Search for the cell housing the specified text and yield its [X, Y] center coordinate. 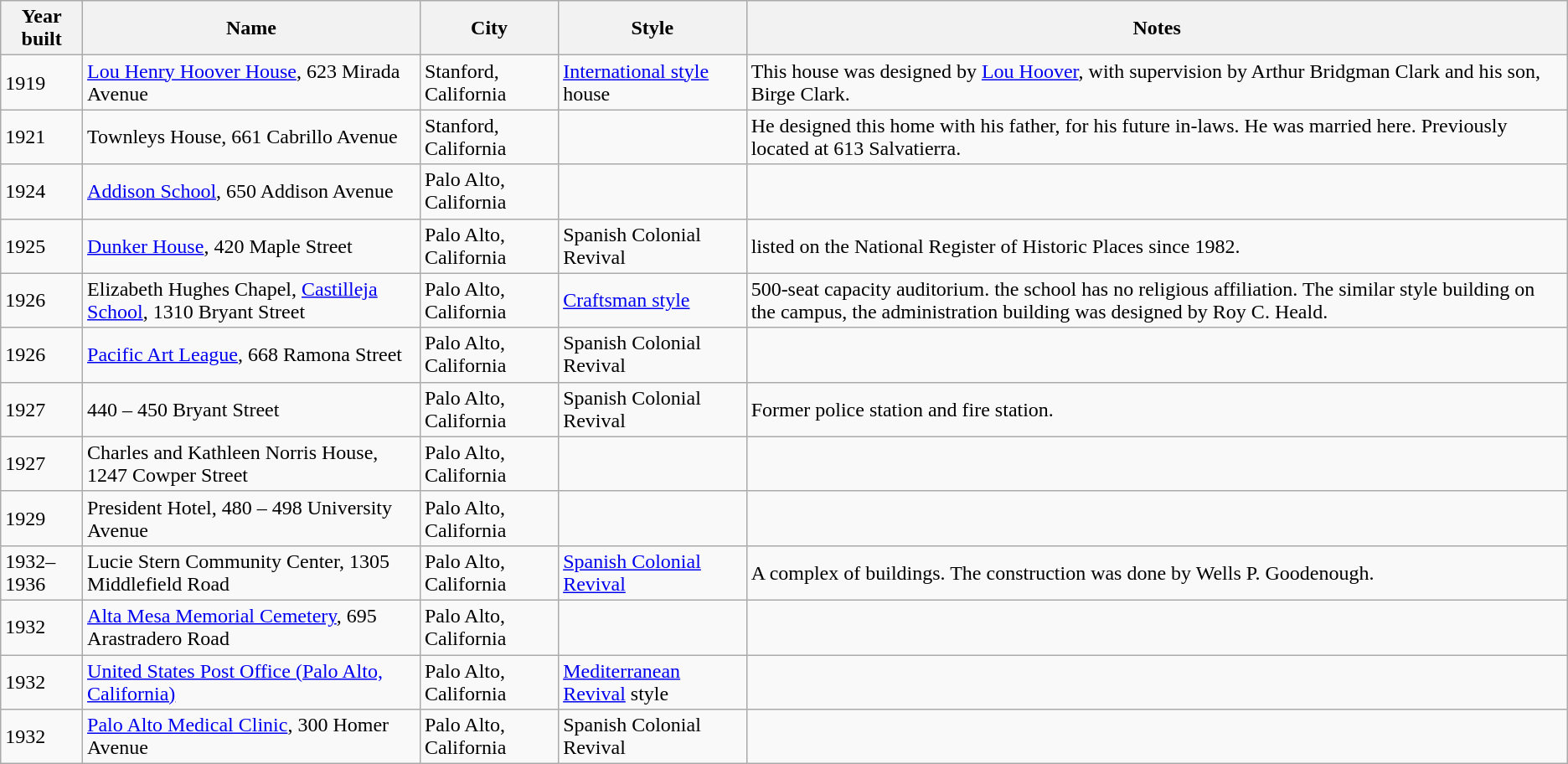
Charles and Kathleen Norris House, 1247 Cowper Street [251, 464]
Name [251, 28]
Mediterranean Revival style [652, 682]
1921 [42, 137]
1924 [42, 191]
Addison School, 650 Addison Avenue [251, 191]
United States Post Office (Palo Alto, California) [251, 682]
Year built [42, 28]
Pacific Art League, 668 Ramona Street [251, 355]
1919 [42, 82]
1929 [42, 518]
1932–1936 [42, 573]
Lucie Stern Community Center, 1305 Middlefield Road [251, 573]
City [489, 28]
listed on the National Register of Historic Places since 1982. [1157, 246]
He designed this home with his father, for his future in-laws. He was married here. Previously located at 613 Salvatierra. [1157, 137]
Dunker House, 420 Maple Street [251, 246]
A complex of buildings. The construction was done by Wells P. Goodenough. [1157, 573]
This house was designed by Lou Hoover, with supervision by Arthur Bridgman Clark and his son, Birge Clark. [1157, 82]
440 – 450 Bryant Street [251, 409]
Palo Alto Medical Clinic, 300 Homer Avenue [251, 737]
1925 [42, 246]
Alta Mesa Memorial Cemetery, 695 Arastradero Road [251, 627]
Elizabeth Hughes Chapel, Castilleja School, 1310 Bryant Street [251, 300]
Notes [1157, 28]
Craftsman style [652, 300]
Former police station and fire station. [1157, 409]
Lou Henry Hoover House, 623 Mirada Avenue [251, 82]
President Hotel, 480 – 498 University Avenue [251, 518]
Style [652, 28]
International style house [652, 82]
Townleys House, 661 Cabrillo Avenue [251, 137]
